From the cell containing the given text, extract its center point as [X, Y] coordinate. 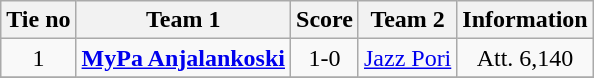
Att. 6,140 [525, 58]
Score [325, 20]
Jazz Pori [407, 58]
Information [525, 20]
Team 1 [183, 20]
1 [38, 58]
Team 2 [407, 20]
1-0 [325, 58]
MyPa Anjalankoski [183, 58]
Tie no [38, 20]
